Extract the [X, Y] coordinate from the center of the cell holding the provided text.  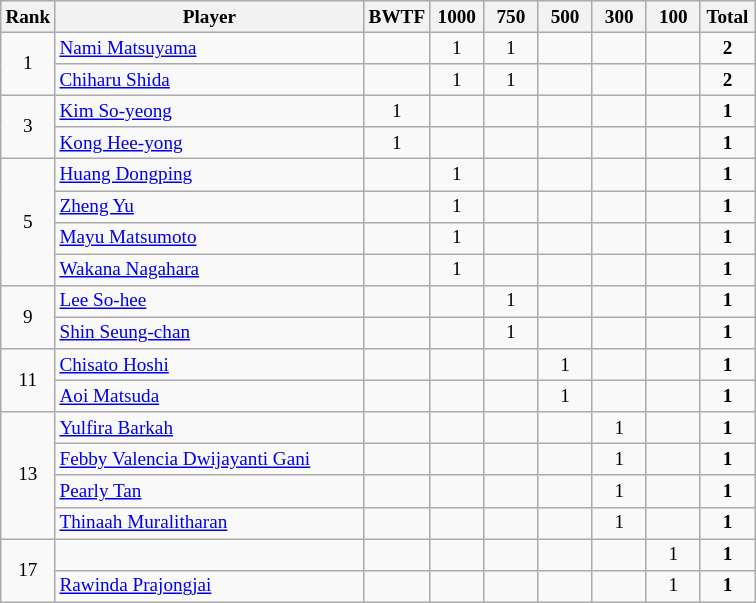
Thinaah Muralitharan [210, 523]
Kong Hee-yong [210, 143]
Nami Matsuyama [210, 48]
13 [28, 476]
Aoi Matsuda [210, 396]
750 [511, 17]
Shin Seung-chan [210, 333]
Mayu Matsumoto [210, 238]
300 [619, 17]
Rawinda Prajongjai [210, 586]
Lee So-hee [210, 301]
Huang Dongping [210, 175]
500 [565, 17]
Chisato Hoshi [210, 365]
Rank [28, 17]
17 [28, 570]
Yulfira Barkah [210, 428]
Zheng Yu [210, 206]
Febby Valencia Dwijayanti Gani [210, 460]
Player [210, 17]
Chiharu Shida [210, 80]
100 [673, 17]
BWTF [397, 17]
Pearly Tan [210, 491]
5 [28, 222]
Kim So-yeong [210, 111]
1000 [457, 17]
Total [727, 17]
11 [28, 380]
Wakana Nagahara [210, 270]
3 [28, 126]
9 [28, 316]
